Determine the [X, Y] coordinate at the center of the cell enclosing the given text.  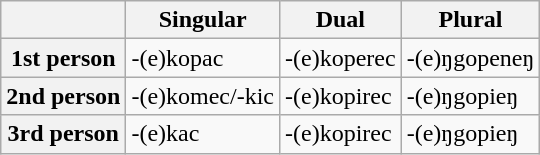
Singular [203, 20]
Dual [341, 20]
-(e)koperec [341, 58]
1st person [64, 58]
3rd person [64, 134]
-(e)kac [203, 134]
Plural [470, 20]
-(e)ŋgopeneŋ [470, 58]
2nd person [64, 96]
-(e)komec/-kic [203, 96]
-(e)kopac [203, 58]
